Search for the cell housing the specified text and yield its (X, Y) center coordinate. 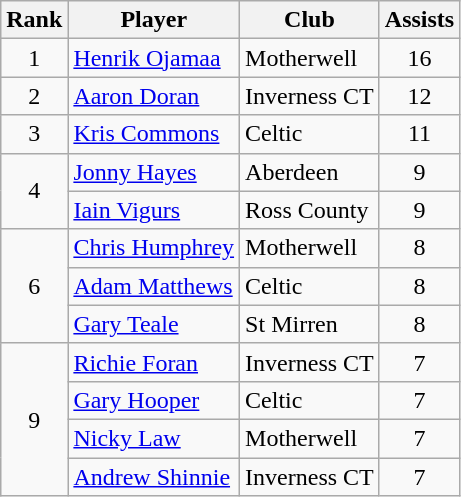
Andrew Shinnie (154, 477)
Richie Foran (154, 362)
Ross County (310, 210)
12 (419, 96)
St Mirren (310, 324)
Adam Matthews (154, 286)
2 (34, 96)
16 (419, 58)
Iain Vigurs (154, 210)
11 (419, 134)
3 (34, 134)
Aberdeen (310, 172)
Club (310, 20)
Chris Humphrey (154, 248)
Player (154, 20)
Jonny Hayes (154, 172)
6 (34, 286)
Henrik Ojamaa (154, 58)
Kris Commons (154, 134)
Assists (419, 20)
1 (34, 58)
Aaron Doran (154, 96)
Rank (34, 20)
Gary Hooper (154, 400)
Gary Teale (154, 324)
Nicky Law (154, 438)
4 (34, 191)
